Return the (x, y) coordinate for the center point of the cell that contains the specified text.  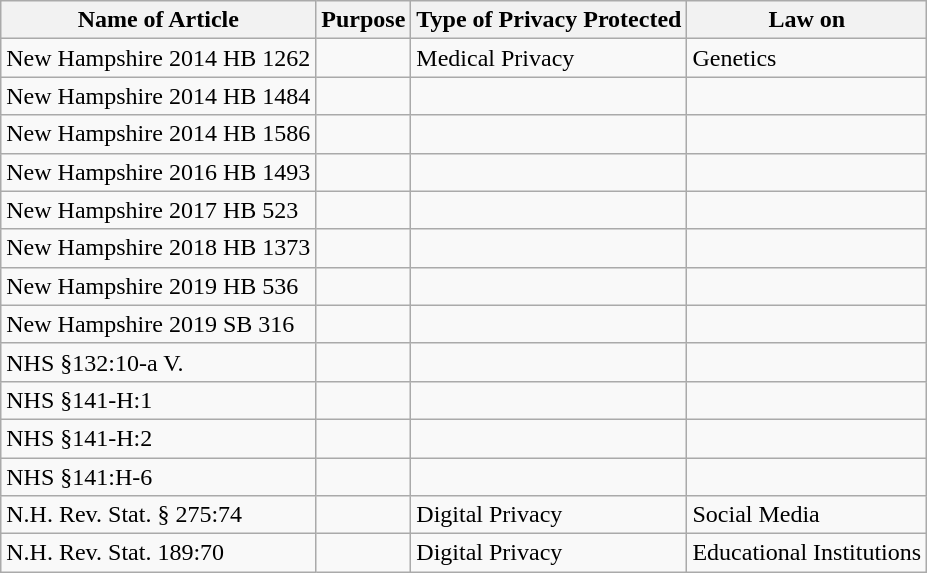
N.H. Rev. Stat. § 275:74 (158, 515)
NHS §141:H-6 (158, 477)
Genetics (807, 58)
New Hampshire 2014 HB 1262 (158, 58)
Purpose (364, 20)
New Hampshire 2014 HB 1484 (158, 96)
Law on (807, 20)
Social Media (807, 515)
New Hampshire 2016 HB 1493 (158, 172)
Medical Privacy (549, 58)
NHS §132:10-a V. (158, 362)
NHS §141-H:2 (158, 438)
New Hampshire 2014 HB 1586 (158, 134)
New Hampshire 2018 HB 1373 (158, 248)
Educational Institutions (807, 553)
New Hampshire 2017 HB 523 (158, 210)
Name of Article (158, 20)
Type of Privacy Protected (549, 20)
New Hampshire 2019 HB 536 (158, 286)
NHS §141-H:1 (158, 400)
N.H. Rev. Stat. 189:70 (158, 553)
New Hampshire 2019 SB 316 (158, 324)
